Find where the given text appears and provide that cell's center as [X, Y] coordinate. 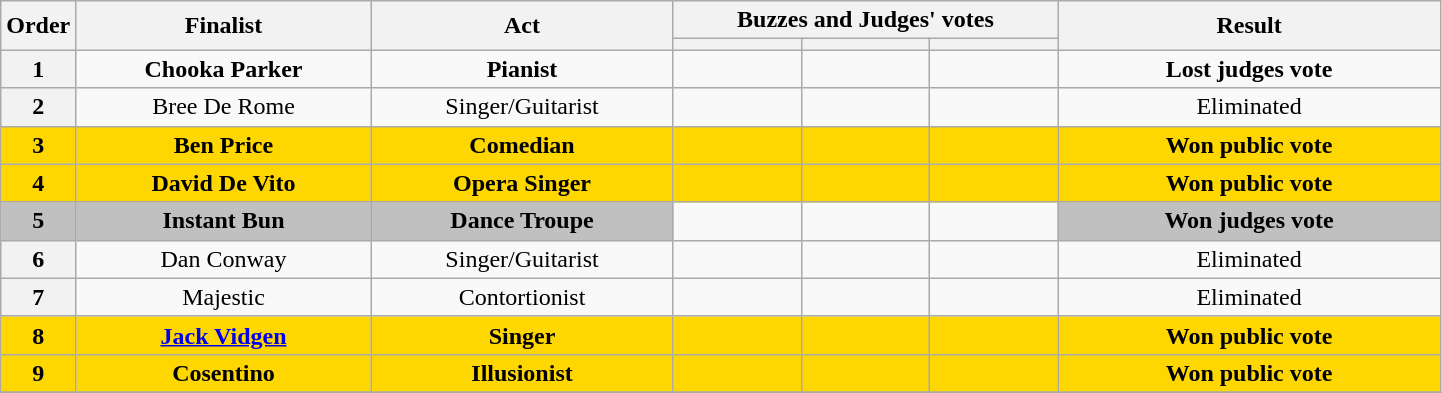
Order [38, 26]
Buzzes and Judges' votes [866, 20]
4 [38, 183]
Majestic [224, 297]
Pianist [522, 69]
Comedian [522, 145]
9 [38, 373]
David De Vito [224, 183]
Dance Troupe [522, 221]
5 [38, 221]
Ben Price [224, 145]
Act [522, 26]
2 [38, 107]
Dan Conway [224, 259]
Instant Bun [224, 221]
Won judges vote [1249, 221]
Contortionist [522, 297]
Jack Vidgen [224, 335]
Result [1249, 26]
1 [38, 69]
Singer [522, 335]
Lost judges vote [1249, 69]
8 [38, 335]
3 [38, 145]
Bree De Rome [224, 107]
Cosentino [224, 373]
Chooka Parker [224, 69]
Illusionist [522, 373]
Finalist [224, 26]
7 [38, 297]
6 [38, 259]
Opera Singer [522, 183]
